Pinpoint the cell where the given text exists, returning its (X, Y) midpoint coordinate. 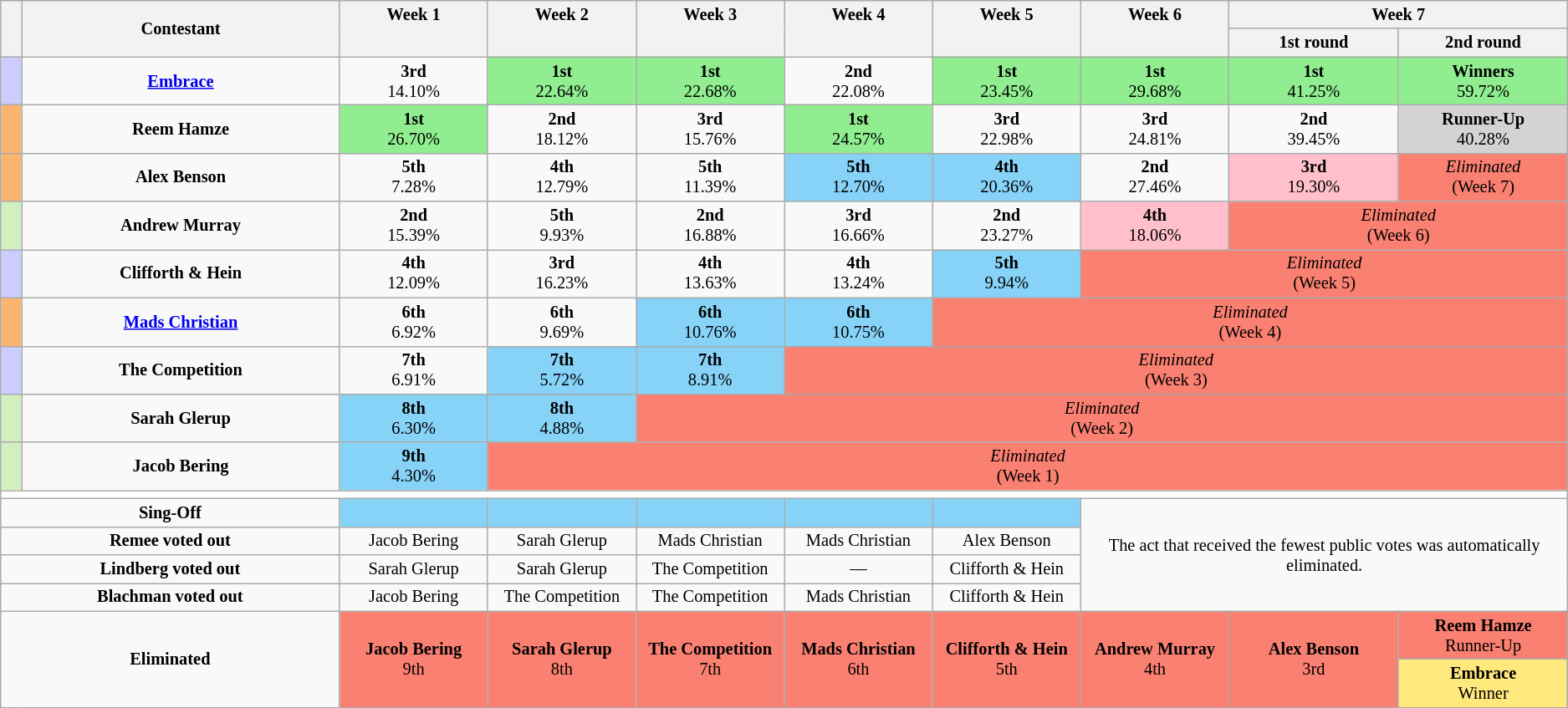
1st22.64% (562, 81)
1st29.68% (1154, 81)
The Competition7th (711, 659)
6th10.76% (711, 322)
2nd23.27% (1007, 226)
6th9.69% (562, 322)
Andrew Murray4th (1154, 659)
4th12.79% (562, 177)
Eliminated(Week 7) (1484, 177)
Reem HamzeRunner-Up (1484, 635)
6th10.75% (858, 322)
1st22.68% (711, 81)
Week 3 (711, 28)
5th11.39% (711, 177)
Remee voted out (171, 541)
5th9.93% (562, 226)
6th6.92% (413, 322)
2nd15.39% (413, 226)
2nd27.46% (1154, 177)
Week 1 (413, 28)
Eliminated(Week 3) (1176, 370)
Week 4 (858, 28)
3rd24.81% (1154, 129)
Eliminated(Week 6) (1398, 226)
4th13.63% (711, 273)
5th7.28% (413, 177)
2nd18.12% (562, 129)
3rd16.23% (562, 273)
Sing-Off (171, 512)
1st round (1315, 43)
Eliminated (171, 659)
Alex Benson3rd (1315, 659)
Eliminated(Week 5) (1324, 273)
Reem Hamze (181, 129)
Winners59.72% (1484, 81)
8th6.30% (413, 418)
3rd19.30% (1315, 177)
7th6.91% (413, 370)
Clifforth & Hein5th (1007, 659)
The act that received the fewest public votes was automatically eliminated. (1324, 555)
2nd39.45% (1315, 129)
Week 2 (562, 28)
1st26.70% (413, 129)
4th18.06% (1154, 226)
2nd16.88% (711, 226)
Andrew Murray (181, 226)
7th5.72% (562, 370)
— (858, 569)
5th9.94% (1007, 273)
Contestant (181, 28)
Lindberg voted out (171, 569)
3rd14.10% (413, 81)
1st41.25% (1315, 81)
1st23.45% (1007, 81)
Week 7 (1398, 14)
Blachman voted out (171, 597)
2nd round (1484, 43)
EmbraceWinner (1484, 683)
Week 5 (1007, 28)
Embrace (181, 81)
9th4.30% (413, 466)
Week 6 (1154, 28)
4th13.24% (858, 273)
3rd16.66% (858, 226)
5th12.70% (858, 177)
Eliminated(Week 4) (1250, 322)
3rd15.76% (711, 129)
8th4.88% (562, 418)
Runner-Up40.28% (1484, 129)
Jacob Bering9th (413, 659)
Eliminated(Week 1) (1028, 466)
2nd22.08% (858, 81)
7th8.91% (711, 370)
4th12.09% (413, 273)
Mads Christian6th (858, 659)
4th20.36% (1007, 177)
1st24.57% (858, 129)
Eliminated(Week 2) (1102, 418)
3rd22.98% (1007, 129)
Sarah Glerup8th (562, 659)
